Detect which cell encompasses the target text, then output its (X, Y) center coordinate. 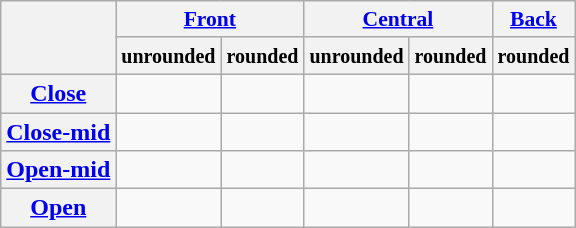
Close (58, 93)
Open (58, 208)
Front (210, 19)
Close-mid (58, 131)
Back (534, 19)
Open-mid (58, 170)
Central (398, 19)
